Determine the [x, y] coordinate at the center of the cell enclosing the given text.  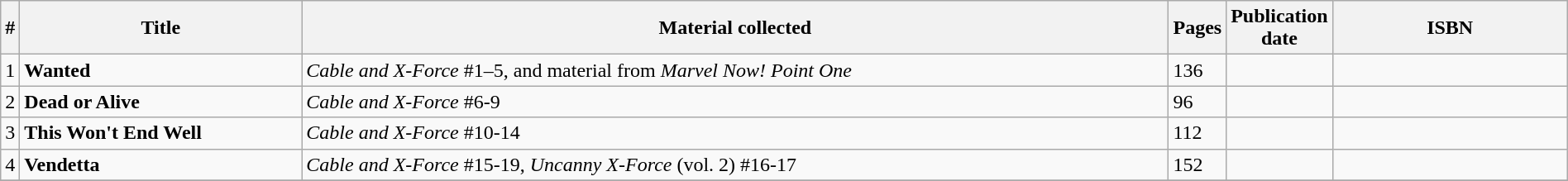
Vendetta [160, 164]
Material collected [735, 28]
136 [1198, 70]
Cable and X-Force #6-9 [735, 102]
Dead or Alive [160, 102]
This Won't End Well [160, 133]
152 [1198, 164]
1 [10, 70]
ISBN [1450, 28]
Cable and X-Force #1–5, and material from Marvel Now! Point One [735, 70]
Cable and X-Force #10-14 [735, 133]
Title [160, 28]
96 [1198, 102]
3 [10, 133]
Cable and X-Force #15-19, Uncanny X-Force (vol. 2) #16-17 [735, 164]
Pages [1198, 28]
4 [10, 164]
2 [10, 102]
# [10, 28]
112 [1198, 133]
Wanted [160, 70]
Publication date [1279, 28]
